Scan for the cell matching the given text and deliver its [X, Y] coordinate at center. 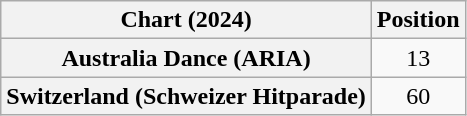
60 [418, 96]
Switzerland (Schweizer Hitparade) [186, 96]
Australia Dance (ARIA) [186, 58]
Chart (2024) [186, 20]
13 [418, 58]
Position [418, 20]
